For the text-containing cell, return its midpoint in [X, Y] coordinate format. 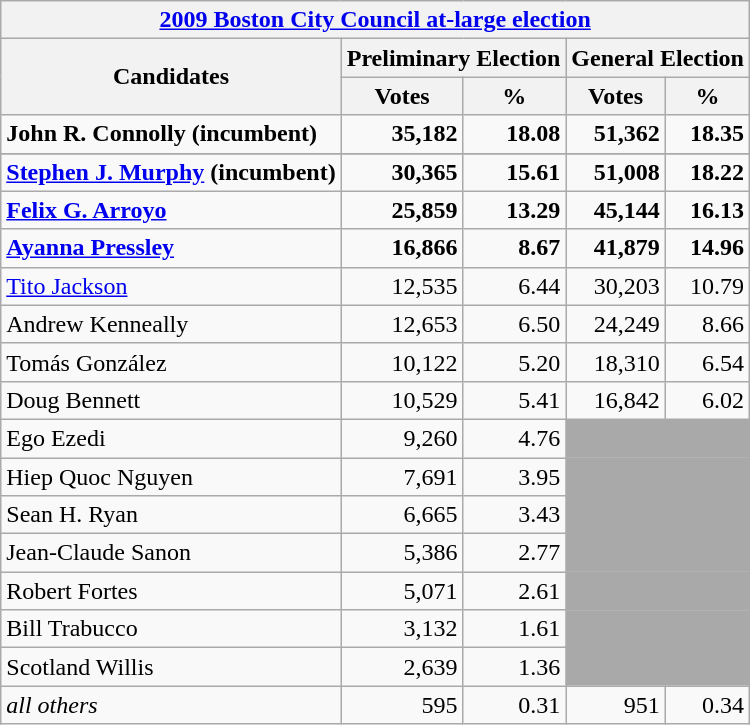
5,386 [402, 553]
51,362 [616, 134]
General Election [658, 58]
5.41 [514, 400]
595 [402, 705]
John R. Connolly (incumbent) [171, 134]
Candidates [171, 77]
Scotland Willis [171, 667]
2.77 [514, 553]
35,182 [402, 134]
18,310 [616, 362]
Bill Trabucco [171, 629]
Robert Fortes [171, 591]
41,879 [616, 248]
13.29 [514, 210]
0.34 [707, 705]
0.31 [514, 705]
15.61 [514, 172]
1.36 [514, 667]
12,653 [402, 324]
8.67 [514, 248]
3.43 [514, 515]
18.22 [707, 172]
25,859 [402, 210]
all others [171, 705]
6.44 [514, 286]
6.02 [707, 400]
1.61 [514, 629]
30,203 [616, 286]
18.08 [514, 134]
8.66 [707, 324]
24,249 [616, 324]
5.20 [514, 362]
51,008 [616, 172]
Tomás González [171, 362]
16,842 [616, 400]
18.35 [707, 134]
Ego Ezedi [171, 438]
951 [616, 705]
2,639 [402, 667]
6.50 [514, 324]
45,144 [616, 210]
4.76 [514, 438]
12,535 [402, 286]
Hiep Quoc Nguyen [171, 477]
Sean H. Ryan [171, 515]
10,122 [402, 362]
6.54 [707, 362]
6,665 [402, 515]
16.13 [707, 210]
3,132 [402, 629]
Preliminary Election [454, 58]
7,691 [402, 477]
10.79 [707, 286]
2.61 [514, 591]
5,071 [402, 591]
3.95 [514, 477]
Doug Bennett [171, 400]
Jean-Claude Sanon [171, 553]
Andrew Kenneally [171, 324]
16,866 [402, 248]
2009 Boston City Council at-large election [376, 20]
14.96 [707, 248]
10,529 [402, 400]
Stephen J. Murphy (incumbent) [171, 172]
Tito Jackson [171, 286]
9,260 [402, 438]
Felix G. Arroyo [171, 210]
Ayanna Pressley [171, 248]
30,365 [402, 172]
